Determine the (x, y) coordinate at the center of the cell enclosing the given text.  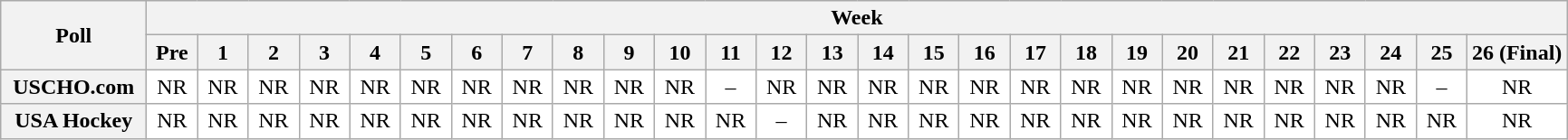
USA Hockey (74, 121)
8 (578, 52)
24 (1390, 52)
20 (1188, 52)
11 (730, 52)
15 (934, 52)
7 (527, 52)
Poll (74, 35)
18 (1086, 52)
2 (274, 52)
17 (1035, 52)
14 (883, 52)
25 (1441, 52)
10 (679, 52)
19 (1137, 52)
13 (832, 52)
26 (Final) (1516, 52)
21 (1238, 52)
4 (375, 52)
1 (223, 52)
6 (476, 52)
22 (1289, 52)
Week (857, 18)
USCHO.com (74, 87)
12 (782, 52)
16 (985, 52)
Pre (172, 52)
3 (324, 52)
9 (629, 52)
23 (1340, 52)
5 (426, 52)
